Scan for the cell matching the given text and deliver its (X, Y) coordinate at center. 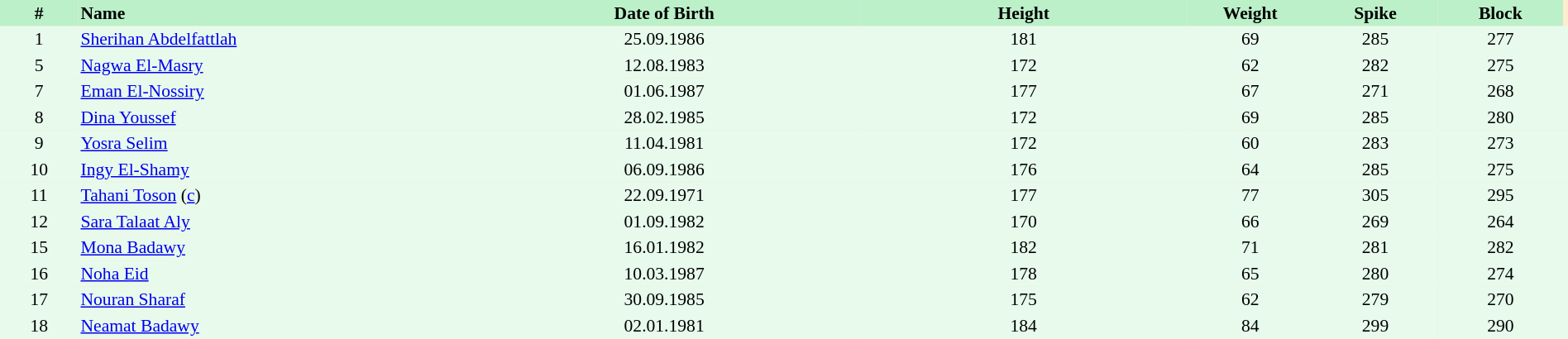
170 (1024, 222)
16 (39, 274)
Dina Youssef (273, 117)
Tahani Toson (c) (273, 195)
Nouran Sharaf (273, 299)
18 (39, 326)
Height (1024, 13)
16.01.1982 (664, 248)
Eman El-Nossiry (273, 91)
7 (39, 91)
281 (1374, 248)
11 (39, 195)
176 (1024, 169)
283 (1374, 144)
305 (1374, 195)
77 (1250, 195)
67 (1250, 91)
182 (1024, 248)
12.08.1983 (664, 65)
279 (1374, 299)
Noha Eid (273, 274)
175 (1024, 299)
184 (1024, 326)
71 (1250, 248)
30.09.1985 (664, 299)
# (39, 13)
269 (1374, 222)
Date of Birth (664, 13)
10.03.1987 (664, 274)
181 (1024, 40)
Neamat Badawy (273, 326)
Weight (1250, 13)
Spike (1374, 13)
02.01.1981 (664, 326)
Name (273, 13)
264 (1500, 222)
299 (1374, 326)
65 (1250, 274)
Sherihan Abdelfattlah (273, 40)
1 (39, 40)
11.04.1981 (664, 144)
271 (1374, 91)
9 (39, 144)
Yosra Selim (273, 144)
270 (1500, 299)
60 (1250, 144)
277 (1500, 40)
10 (39, 169)
28.02.1985 (664, 117)
8 (39, 117)
5 (39, 65)
84 (1250, 326)
273 (1500, 144)
06.09.1986 (664, 169)
178 (1024, 274)
22.09.1971 (664, 195)
Nagwa El-Masry (273, 65)
Mona Badawy (273, 248)
268 (1500, 91)
Sara Talaat Aly (273, 222)
295 (1500, 195)
12 (39, 222)
17 (39, 299)
274 (1500, 274)
290 (1500, 326)
64 (1250, 169)
66 (1250, 222)
01.09.1982 (664, 222)
25.09.1986 (664, 40)
15 (39, 248)
Block (1500, 13)
01.06.1987 (664, 91)
Ingy El-Shamy (273, 169)
